For the text-containing cell, return its midpoint in [x, y] coordinate format. 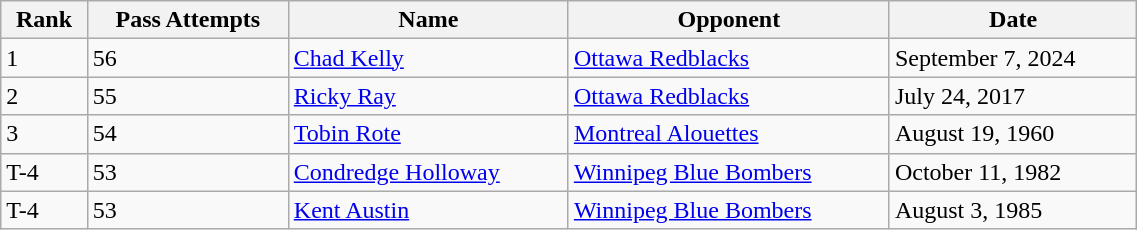
Rank [44, 20]
October 11, 1982 [1012, 172]
September 7, 2024 [1012, 58]
Date [1012, 20]
Montreal Alouettes [728, 134]
56 [188, 58]
55 [188, 96]
2 [44, 96]
54 [188, 134]
August 19, 1960 [1012, 134]
3 [44, 134]
August 3, 1985 [1012, 210]
Condredge Holloway [428, 172]
1 [44, 58]
Chad Kelly [428, 58]
Ricky Ray [428, 96]
Opponent [728, 20]
July 24, 2017 [1012, 96]
Pass Attempts [188, 20]
Name [428, 20]
Tobin Rote [428, 134]
Kent Austin [428, 210]
